Output the [X, Y] coordinate of the center of the cell containing the given text.  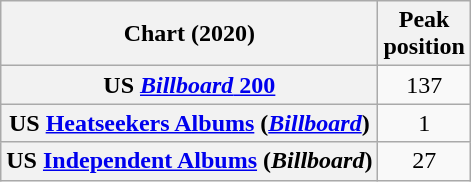
27 [424, 161]
Peak position [424, 34]
137 [424, 85]
US Heatseekers Albums (Billboard) [190, 123]
1 [424, 123]
US Independent Albums (Billboard) [190, 161]
Chart (2020) [190, 34]
US Billboard 200 [190, 85]
